Identify which cell holds the provided text, then report its (x, y) central coordinate. 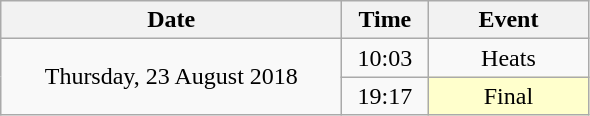
Thursday, 23 August 2018 (172, 77)
10:03 (385, 58)
Heats (508, 58)
Time (385, 20)
Date (172, 20)
Event (508, 20)
Final (508, 96)
19:17 (385, 96)
